Determine the [x, y] coordinate at the center of the cell enclosing the given text.  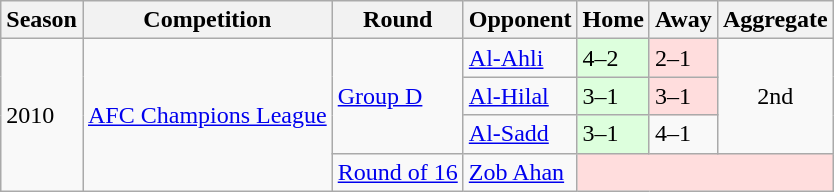
Competition [207, 20]
2nd [775, 96]
Home [613, 20]
Round of 16 [398, 172]
Season [42, 20]
Al-Sadd [520, 134]
Al-Ahli [520, 58]
4–1 [683, 134]
2010 [42, 115]
AFC Champions League [207, 115]
2–1 [683, 58]
Al-Hilal [520, 96]
Group D [398, 96]
4–2 [613, 58]
Aggregate [775, 20]
Round [398, 20]
Zob Ahan [520, 172]
Away [683, 20]
Opponent [520, 20]
